For the text-containing cell, return its midpoint in [x, y] coordinate format. 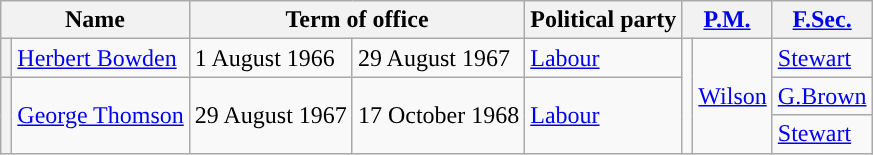
Wilson [732, 96]
17 October 1968 [438, 115]
George Thomson [100, 115]
F.Sec. [822, 20]
P.M. [727, 20]
Political party [604, 20]
1 August 1966 [270, 58]
G.Brown [822, 96]
Name [96, 20]
Term of office [356, 20]
Herbert Bowden [100, 58]
